Extract the [x, y] coordinate from the center of the cell holding the provided text.  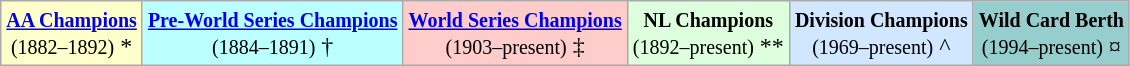
Pre-World Series Champions(1884–1891) † [272, 34]
NL Champions(1892–present) ** [708, 34]
Division Champions(1969–present) ^ [881, 34]
AA Champions(1882–1892) * [72, 34]
World Series Champions(1903–present) ‡ [515, 34]
Wild Card Berth(1994–present) ¤ [1051, 34]
